For the text-containing cell, return its midpoint in (x, y) coordinate format. 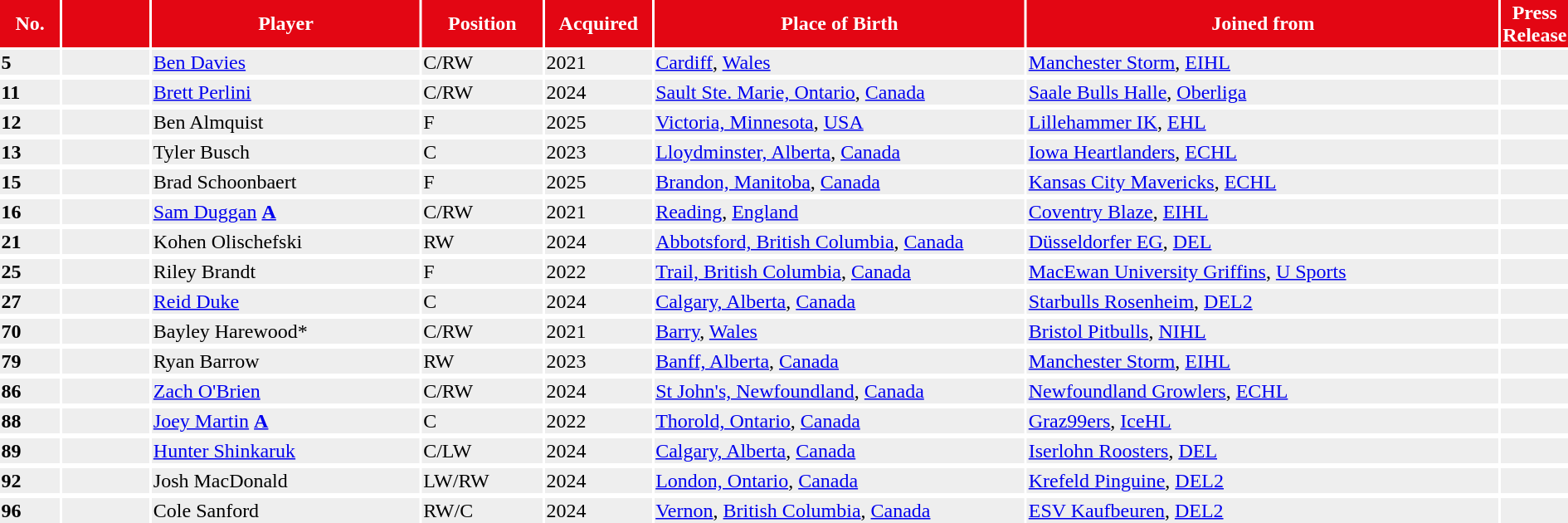
70 (30, 331)
Abbotsford, British Columbia, Canada (840, 242)
89 (30, 451)
Reading, England (840, 212)
Acquired (599, 23)
Position (483, 23)
Brandon, Manitoba, Canada (840, 182)
27 (30, 301)
Joey Martin A (285, 421)
86 (30, 391)
16 (30, 212)
Starbulls Rosenheim, DEL2 (1263, 301)
Brad Schoonbaert (285, 182)
Bristol Pitbulls, NIHL (1263, 331)
Thorold, Ontario, Canada (840, 421)
No. (30, 23)
Hunter Shinkaruk (285, 451)
Banff, Alberta, Canada (840, 361)
RW/C (483, 511)
Ben Almquist (285, 122)
Zach O'Brien (285, 391)
Coventry Blaze, EIHL (1263, 212)
C/LW (483, 451)
Newfoundland Growlers, ECHL (1263, 391)
Riley Brandt (285, 271)
ESV Kaufbeuren, DEL2 (1263, 511)
Saale Bulls Halle, Oberliga (1263, 92)
11 (30, 92)
Josh MacDonald (285, 481)
Kansas City Mavericks, ECHL (1263, 182)
5 (30, 62)
Cardiff, Wales (840, 62)
St John's, Newfoundland, Canada (840, 391)
92 (30, 481)
79 (30, 361)
Bayley Harewood* (285, 331)
25 (30, 271)
Cole Sanford (285, 511)
Graz99ers, IceHL (1263, 421)
Victoria, Minnesota, USA (840, 122)
Iserlohn Roosters, DEL (1263, 451)
Reid Duke (285, 301)
Brett Perlini (285, 92)
LW/RW (483, 481)
Trail, British Columbia, Canada (840, 271)
Tyler Busch (285, 152)
Barry, Wales (840, 331)
Düsseldorfer EG, DEL (1263, 242)
London, Ontario, Canada (840, 481)
12 (30, 122)
Lillehammer IK, EHL (1263, 122)
Ben Davies (285, 62)
Sam Duggan A (285, 212)
21 (30, 242)
88 (30, 421)
Iowa Heartlanders, ECHL (1263, 152)
Krefeld Pinguine, DEL2 (1263, 481)
Place of Birth (840, 23)
Ryan Barrow (285, 361)
MacEwan University Griffins, U Sports (1263, 271)
Vernon, British Columbia, Canada (840, 511)
Sault Ste. Marie, Ontario, Canada (840, 92)
15 (30, 182)
96 (30, 511)
Press Release (1535, 23)
Lloydminster, Alberta, Canada (840, 152)
Joined from (1263, 23)
Kohen Olischefski (285, 242)
13 (30, 152)
Player (285, 23)
